Output the [x, y] coordinate of the center of the cell containing the given text.  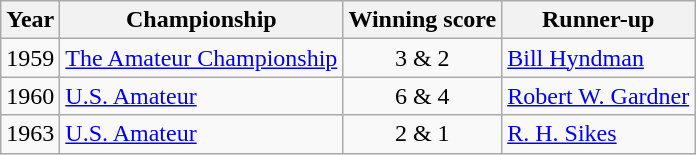
Bill Hyndman [598, 58]
2 & 1 [422, 134]
The Amateur Championship [202, 58]
Winning score [422, 20]
1960 [30, 96]
Robert W. Gardner [598, 96]
Year [30, 20]
1963 [30, 134]
Runner-up [598, 20]
R. H. Sikes [598, 134]
1959 [30, 58]
3 & 2 [422, 58]
6 & 4 [422, 96]
Championship [202, 20]
